Capture the cell that displays the provided text and extract its (X, Y) central coordinate. 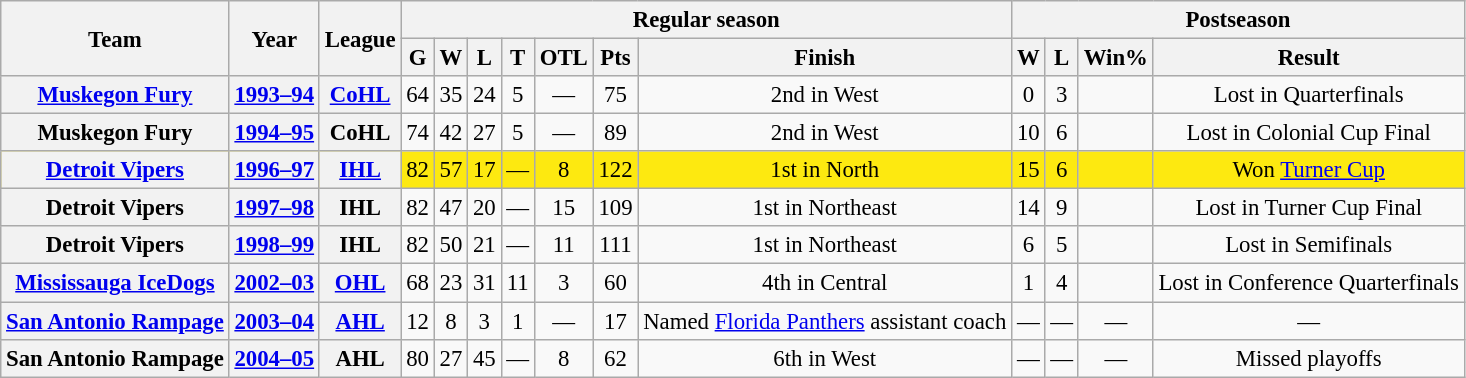
Missed playoffs (1308, 358)
Year (274, 38)
Won Turner Cup (1308, 170)
2003–04 (274, 321)
4th in Central (825, 283)
1998–99 (274, 245)
14 (1028, 208)
109 (616, 208)
Team (115, 38)
G (418, 58)
Lost in Quarterfinals (1308, 95)
0 (1028, 95)
12 (418, 321)
Lost in Semifinals (1308, 245)
Postseason (1238, 20)
Lost in Conference Quarterfinals (1308, 283)
24 (484, 95)
OHL (360, 283)
64 (418, 95)
Result (1308, 58)
80 (418, 358)
1993–94 (274, 95)
75 (616, 95)
62 (616, 358)
T (518, 58)
Lost in Turner Cup Final (1308, 208)
42 (450, 133)
122 (616, 170)
45 (484, 358)
60 (616, 283)
47 (450, 208)
68 (418, 283)
1996–97 (274, 170)
89 (616, 133)
9 (1062, 208)
2004–05 (274, 358)
Mississauga IceDogs (115, 283)
Regular season (706, 20)
Named Florida Panthers assistant coach (825, 321)
Finish (825, 58)
Win% (1116, 58)
111 (616, 245)
21 (484, 245)
League (360, 38)
20 (484, 208)
Lost in Colonial Cup Final (1308, 133)
35 (450, 95)
23 (450, 283)
10 (1028, 133)
1997–98 (274, 208)
2002–03 (274, 283)
1st in North (825, 170)
74 (418, 133)
31 (484, 283)
Pts (616, 58)
4 (1062, 283)
1994–95 (274, 133)
6th in West (825, 358)
OTL (564, 58)
57 (450, 170)
50 (450, 245)
